Determine the [X, Y] coordinate at the center of the cell enclosing the given text.  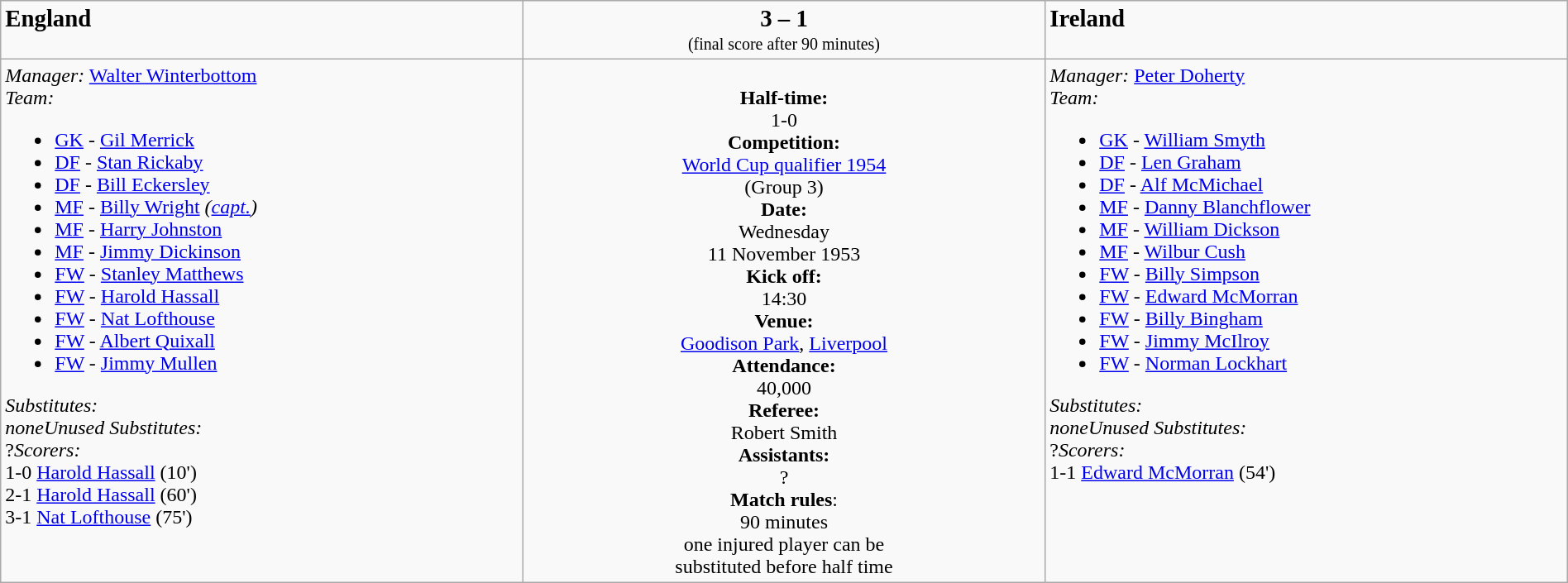
England [262, 30]
Ireland [1307, 30]
3 – 1(final score after 90 minutes) [784, 30]
